Identify which cell holds the provided text, then report its (X, Y) central coordinate. 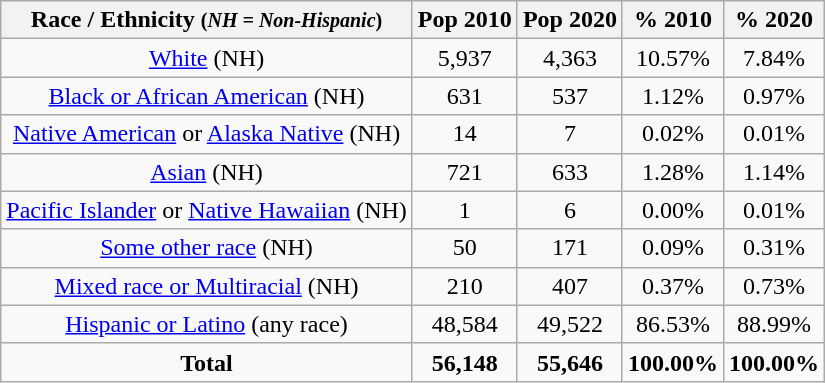
7 (570, 134)
4,363 (570, 58)
633 (570, 172)
0.00% (672, 210)
1.12% (672, 96)
55,646 (570, 362)
56,148 (464, 362)
Pop 2020 (570, 20)
0.31% (774, 248)
48,584 (464, 324)
14 (464, 134)
0.97% (774, 96)
537 (570, 96)
210 (464, 286)
Some other race (NH) (207, 248)
0.73% (774, 286)
% 2020 (774, 20)
49,522 (570, 324)
171 (570, 248)
White (NH) (207, 58)
0.02% (672, 134)
Total (207, 362)
Pacific Islander or Native Hawaiian (NH) (207, 210)
Native American or Alaska Native (NH) (207, 134)
Asian (NH) (207, 172)
407 (570, 286)
631 (464, 96)
7.84% (774, 58)
Hispanic or Latino (any race) (207, 324)
0.09% (672, 248)
10.57% (672, 58)
50 (464, 248)
Race / Ethnicity (NH = Non-Hispanic) (207, 20)
Black or African American (NH) (207, 96)
6 (570, 210)
1 (464, 210)
% 2010 (672, 20)
Pop 2010 (464, 20)
1.28% (672, 172)
86.53% (672, 324)
0.37% (672, 286)
5,937 (464, 58)
Mixed race or Multiracial (NH) (207, 286)
1.14% (774, 172)
721 (464, 172)
88.99% (774, 324)
